Determine the [X, Y] coordinate at the center of the cell enclosing the given text.  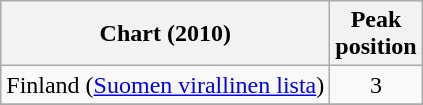
Chart (2010) [166, 34]
3 [376, 85]
Finland (Suomen virallinen lista) [166, 85]
Peakposition [376, 34]
